Provide the (x, y) coordinate of the cell's center where the given text is located.  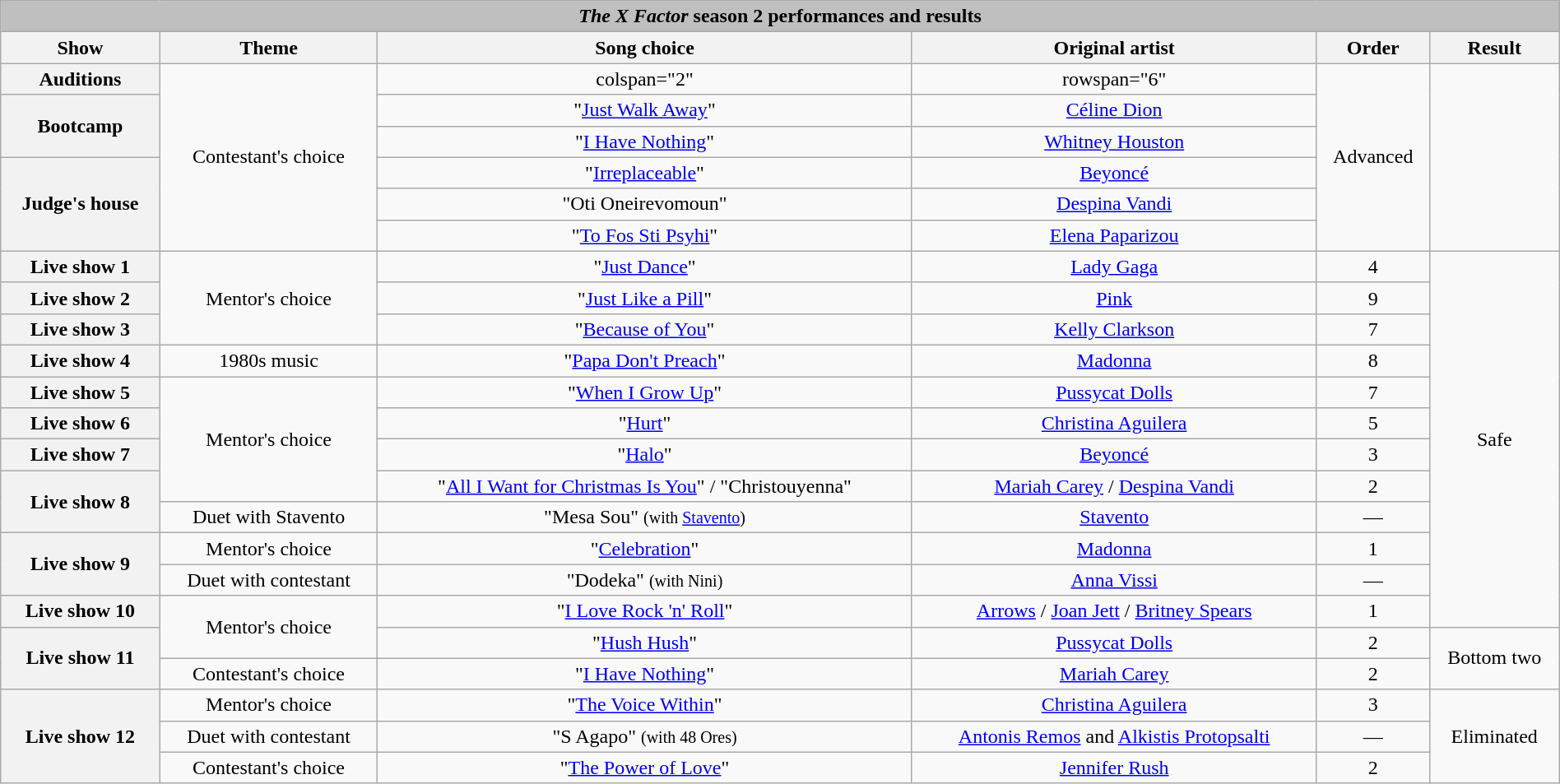
Show (81, 48)
"Mesa Sou" (with Stavento) (645, 517)
rowspan="6" (1114, 79)
"Hurt" (645, 424)
Original artist (1114, 48)
"Celebration" (645, 549)
Live show 7 (81, 455)
"Hush Hush" (645, 643)
Live show 9 (81, 564)
Auditions (81, 79)
1980s music (268, 360)
Despina Vandi (1114, 204)
Céline Dion (1114, 110)
Live show 2 (81, 298)
Jennifer Rush (1114, 768)
"When I Grow Up" (645, 392)
"Dodeka" (with Nini) (645, 580)
Live show 5 (81, 392)
Bottom two (1494, 658)
Live show 1 (81, 267)
Order (1372, 48)
Live show 11 (81, 658)
Pink (1114, 298)
"S Agapo" (with 48 Ores) (645, 736)
Kelly Clarkson (1114, 329)
"Just Like a Pill" (645, 298)
"Irreplaceable" (645, 173)
Duet with Stavento (268, 517)
Live show 8 (81, 502)
"Just Walk Away" (645, 110)
Bootcamp (81, 126)
"The Voice Within" (645, 705)
Judge's house (81, 204)
Whitney Houston (1114, 141)
5 (1372, 424)
Arrows / Joan Jett / Britney Spears (1114, 611)
"Halo" (645, 455)
Song choice (645, 48)
Live show 12 (81, 736)
Safe (1494, 439)
"The Power of Love" (645, 768)
Result (1494, 48)
9 (1372, 298)
"Oti Oneirevomoun" (645, 204)
Elena Paparizou (1114, 235)
"To Fos Sti Psyhi" (645, 235)
"All I Want for Christmas Is You" / "Christouyenna" (645, 486)
"Because of You" (645, 329)
8 (1372, 360)
Theme (268, 48)
Live show 10 (81, 611)
"I Love Rock 'n' Roll" (645, 611)
Live show 6 (81, 424)
4 (1372, 267)
Stavento (1114, 517)
The X Factor season 2 performances and results (780, 16)
"Just Dance" (645, 267)
Live show 4 (81, 360)
"Papa Don't Preach" (645, 360)
Advanced (1372, 157)
Mariah Carey / Despina Vandi (1114, 486)
Lady Gaga (1114, 267)
Eliminated (1494, 736)
Antonis Remos and Alkistis Protopsalti (1114, 736)
Live show 3 (81, 329)
colspan="2" (645, 79)
Anna Vissi (1114, 580)
Mariah Carey (1114, 674)
